Determine the (X, Y) coordinate at the center of the cell enclosing the given text.  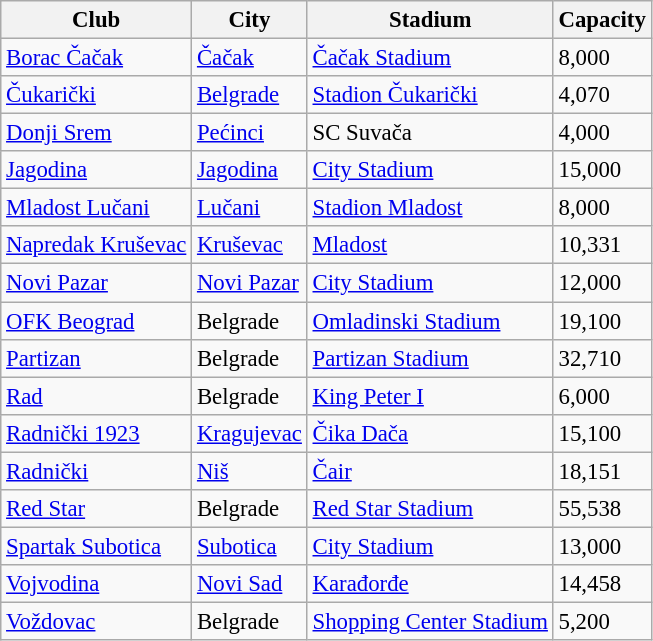
King Peter I (430, 396)
Shopping Center Stadium (430, 621)
City (250, 20)
Čačak Stadium (430, 58)
32,710 (602, 358)
OFK Beograd (96, 321)
Red Star (96, 509)
Borac Čačak (96, 58)
13,000 (602, 546)
Čačak (250, 58)
Radnički (96, 471)
SC Suvača (430, 133)
Novi Sad (250, 584)
Radnički 1923 (96, 433)
Capacity (602, 20)
Čika Dača (430, 433)
4,000 (602, 133)
Partizan (96, 358)
Napredak Kruševac (96, 245)
Club (96, 20)
Stadion Mladost (430, 208)
14,458 (602, 584)
55,538 (602, 509)
12,000 (602, 283)
19,100 (602, 321)
4,070 (602, 95)
Kruševac (250, 245)
Čukarički (96, 95)
5,200 (602, 621)
Mladost (430, 245)
Omladinski Stadium (430, 321)
Pećinci (250, 133)
Partizan Stadium (430, 358)
Lučani (250, 208)
Red Star Stadium (430, 509)
Spartak Subotica (96, 546)
Kragujevac (250, 433)
Karađorđe (430, 584)
Mladost Lučani (96, 208)
Niš (250, 471)
Stadion Čukarički (430, 95)
6,000 (602, 396)
Čair (430, 471)
Subotica (250, 546)
Donji Srem (96, 133)
15,100 (602, 433)
Vojvodina (96, 584)
Rad (96, 396)
10,331 (602, 245)
Stadium (430, 20)
18,151 (602, 471)
Voždovac (96, 621)
15,000 (602, 170)
